Capture the cell that displays the provided text and extract its [x, y] central coordinate. 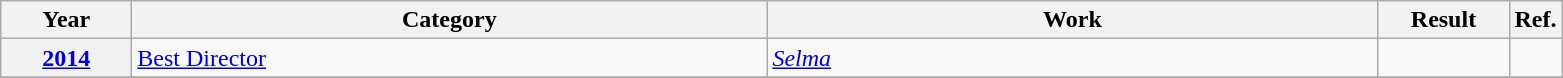
Result [1444, 20]
Work [1072, 20]
Category [450, 20]
Year [66, 20]
Best Director [450, 58]
2014 [66, 58]
Selma [1072, 58]
Ref. [1536, 20]
